Search for the cell housing the specified text and yield its [x, y] center coordinate. 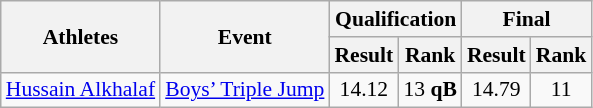
Qualification [395, 19]
Event [244, 36]
Hussain Alkhalaf [80, 90]
14.79 [496, 90]
Athletes [80, 36]
Final [526, 19]
13 qB [430, 90]
Boys’ Triple Jump [244, 90]
14.12 [364, 90]
11 [562, 90]
